Provide the [x, y] coordinate of the cell's center where the given text is located.  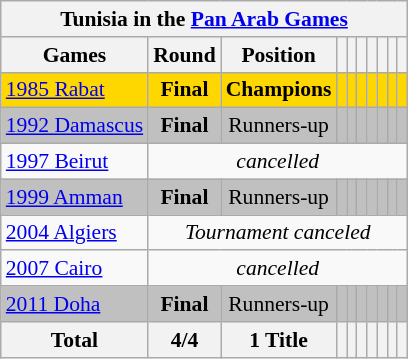
1999 Amman [74, 197]
2011 Doha [74, 304]
2007 Cairo [74, 269]
2004 Algiers [74, 233]
4/4 [184, 340]
Games [74, 55]
Champions [279, 90]
1 Title [279, 340]
Position [279, 55]
1997 Beirut [74, 162]
Tunisia in the Pan Arab Games [204, 19]
Total [74, 340]
Round [184, 55]
1985 Rabat [74, 90]
1992 Damascus [74, 126]
Tournament canceled [278, 233]
